For the text-containing cell, return its midpoint in [x, y] coordinate format. 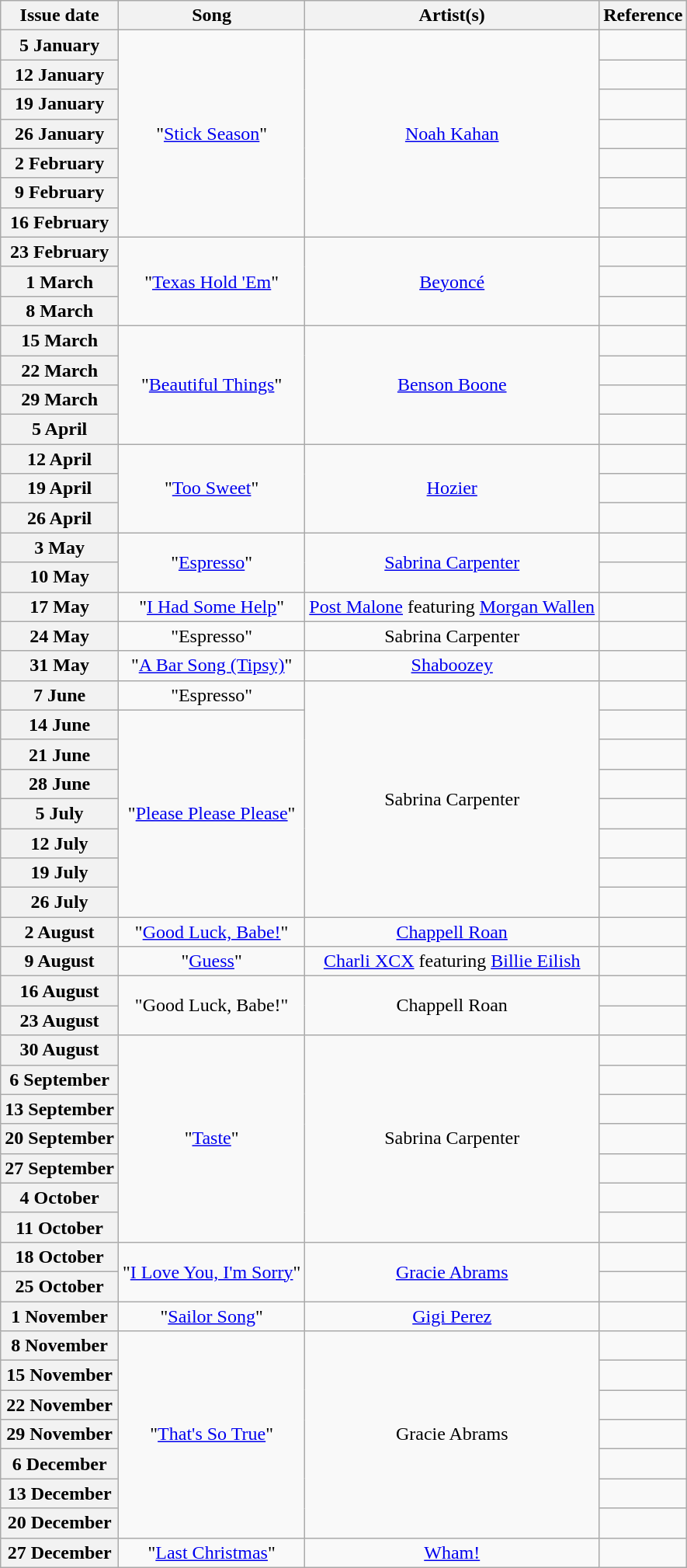
26 April [60, 518]
10 May [60, 577]
"Last Christmas" [211, 1552]
14 June [60, 725]
18 October [60, 1257]
"Beautiful Things" [211, 384]
"Please Please Please" [211, 813]
16 August [60, 991]
"A Bar Song (Tipsy)" [211, 666]
12 April [60, 459]
9 August [60, 961]
12 July [60, 843]
Shaboozey [452, 666]
"I Love You, I'm Sorry" [211, 1271]
Reference [643, 16]
13 September [60, 1109]
15 November [60, 1375]
5 January [60, 45]
21 June [60, 754]
30 August [60, 1050]
Benson Boone [452, 384]
Artist(s) [452, 16]
Charli XCX featuring Billie Eilish [452, 961]
26 July [60, 902]
31 May [60, 666]
Gigi Perez [452, 1316]
29 November [60, 1434]
Issue date [60, 16]
7 June [60, 695]
9 February [60, 193]
24 May [60, 636]
12 January [60, 75]
"Texas Hold 'Em" [211, 281]
"Sailor Song" [211, 1316]
27 September [60, 1168]
13 December [60, 1493]
19 January [60, 104]
2 February [60, 163]
27 December [60, 1552]
29 March [60, 400]
Noah Kahan [452, 134]
19 July [60, 873]
Post Malone featuring Morgan Wallen [452, 607]
23 August [60, 1020]
17 May [60, 607]
16 February [60, 222]
11 October [60, 1227]
"Stick Season" [211, 134]
28 June [60, 784]
"Guess" [211, 961]
6 September [60, 1080]
1 November [60, 1316]
8 March [60, 311]
Beyoncé [452, 281]
22 March [60, 370]
Wham! [452, 1552]
20 December [60, 1523]
15 March [60, 340]
3 May [60, 548]
23 February [60, 252]
2 August [60, 932]
8 November [60, 1346]
4 October [60, 1198]
"Too Sweet" [211, 488]
"Taste" [211, 1139]
20 September [60, 1139]
19 April [60, 488]
"I Had Some Help" [211, 607]
22 November [60, 1405]
25 October [60, 1286]
26 January [60, 134]
"That's So True" [211, 1434]
Hozier [452, 488]
6 December [60, 1464]
Song [211, 16]
1 March [60, 281]
5 July [60, 813]
5 April [60, 429]
